For the text-containing cell, return its midpoint in (x, y) coordinate format. 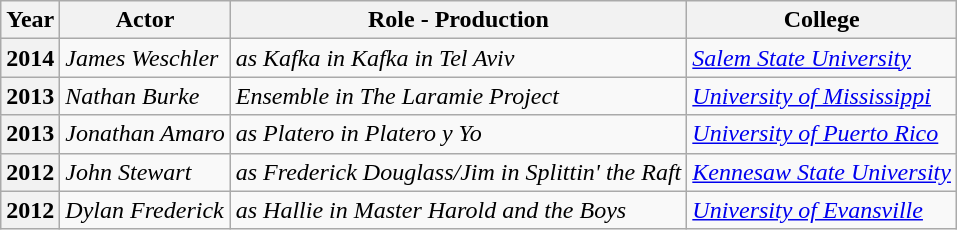
as Kafka in Kafka in Tel Aviv (458, 58)
as Frederick Douglass/Jim in Splittin' the Raft (458, 172)
Actor (145, 20)
University of Evansville (822, 210)
University of Mississippi (822, 96)
College (822, 20)
John Stewart (145, 172)
Role - Production (458, 20)
Salem State University (822, 58)
Nathan Burke (145, 96)
as Hallie in Master Harold and the Boys (458, 210)
Dylan Frederick (145, 210)
2014 (30, 58)
Kennesaw State University (822, 172)
James Weschler (145, 58)
Ensemble in The Laramie Project (458, 96)
Year (30, 20)
University of Puerto Rico (822, 134)
as Platero in Platero y Yo (458, 134)
Jonathan Amaro (145, 134)
